From the cell containing the given text, extract its center point as (X, Y) coordinate. 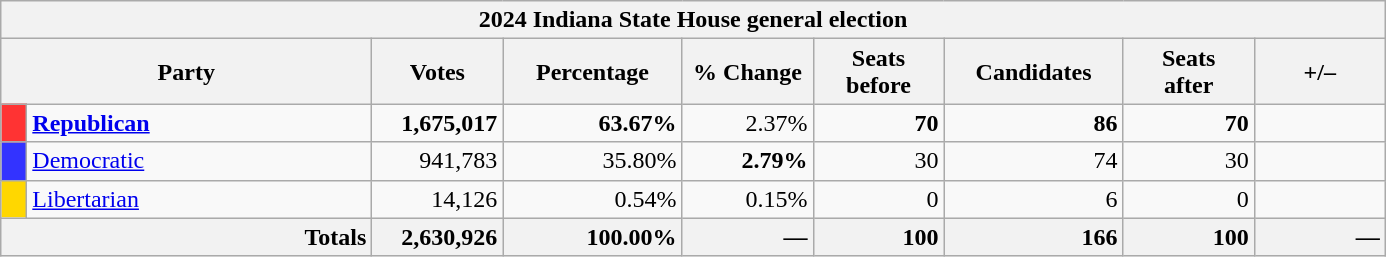
Democratic (200, 161)
0.54% (592, 199)
Party (186, 72)
+/– (1320, 72)
35.80% (592, 161)
6 (1034, 199)
Seatsbefore (878, 72)
% Change (748, 72)
63.67% (592, 123)
Seatsafter (1188, 72)
Totals (186, 237)
Votes (438, 72)
2.79% (748, 161)
1,675,017 (438, 123)
100.00% (592, 237)
86 (1034, 123)
0.15% (748, 199)
Percentage (592, 72)
Republican (200, 123)
74 (1034, 161)
14,126 (438, 199)
166 (1034, 237)
2,630,926 (438, 237)
941,783 (438, 161)
2024 Indiana State House general election (693, 20)
Candidates (1034, 72)
2.37% (748, 123)
Libertarian (200, 199)
